Detect which cell encompasses the target text, then output its (X, Y) center coordinate. 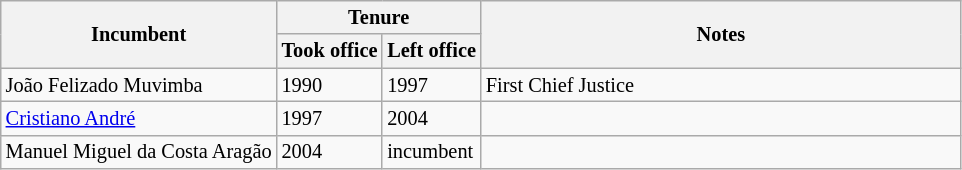
Took office (330, 51)
Tenure (379, 17)
Left office (432, 51)
Manuel Miguel da Costa Aragão (139, 152)
Notes (721, 34)
João Felizado Muvimba (139, 85)
Incumbent (139, 34)
1990 (330, 85)
incumbent (432, 152)
Cristiano André (139, 118)
First Chief Justice (721, 85)
